Return the [X, Y] coordinate for the center point of the cell that contains the specified text.  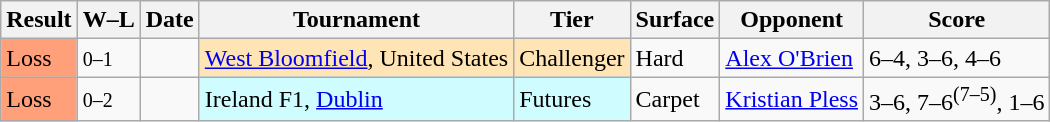
Futures [572, 100]
Carpet [675, 100]
Result [39, 20]
Tournament [356, 20]
3–6, 7–6(7–5), 1–6 [957, 100]
0–2 [108, 100]
Tier [572, 20]
Date [170, 20]
Score [957, 20]
0–1 [108, 58]
Opponent [792, 20]
Challenger [572, 58]
Alex O'Brien [792, 58]
Ireland F1, Dublin [356, 100]
6–4, 3–6, 4–6 [957, 58]
Surface [675, 20]
Kristian Pless [792, 100]
Hard [675, 58]
W–L [108, 20]
West Bloomfield, United States [356, 58]
